Capture the cell that displays the provided text and extract its (X, Y) central coordinate. 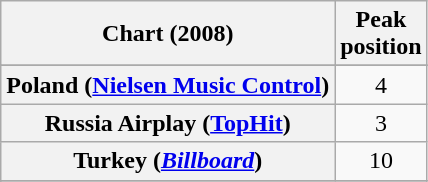
Russia Airplay (TopHit) (168, 123)
4 (381, 85)
3 (381, 123)
Turkey (Billboard) (168, 161)
Peakposition (381, 34)
Chart (2008) (168, 34)
Poland (Nielsen Music Control) (168, 85)
10 (381, 161)
